Identify which cell holds the provided text, then report its (x, y) central coordinate. 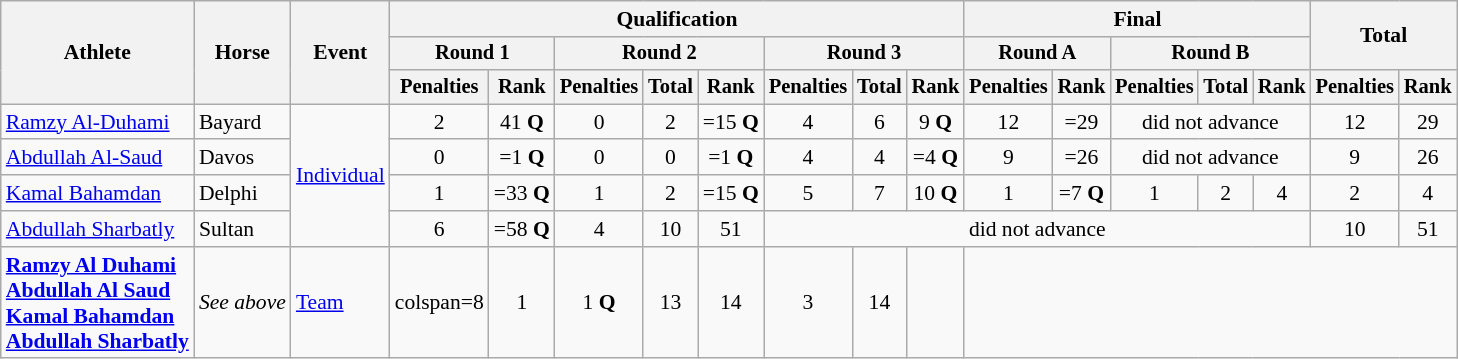
Ramzy Al-Duhami (98, 122)
7 (880, 193)
=58 Q (522, 229)
colspan=8 (440, 303)
41 Q (522, 122)
Round 2 (660, 54)
Round A (1037, 54)
Delphi (242, 193)
Final (1137, 19)
Athlete (98, 52)
Kamal Bahamdan (98, 193)
Event (340, 52)
Round 3 (864, 54)
Team (340, 303)
9 Q (936, 122)
13 (670, 303)
=29 (1082, 122)
5 (808, 193)
=26 (1082, 158)
3 (808, 303)
See above (242, 303)
Sultan (242, 229)
Bayard (242, 122)
=33 Q (522, 193)
Round B (1210, 54)
=4 Q (936, 158)
=7 Q (1082, 193)
1 Q (599, 303)
Abdullah Al-Saud (98, 158)
Individual (340, 175)
Davos (242, 158)
29 (1428, 122)
26 (1428, 158)
Abdullah Sharbatly (98, 229)
10 Q (936, 193)
Ramzy Al DuhamiAbdullah Al SaudKamal BahamdanAbdullah Sharbatly (98, 303)
Horse (242, 52)
Qualification (678, 19)
Round 1 (472, 54)
